Determine the (X, Y) coordinate at the center of the cell enclosing the given text.  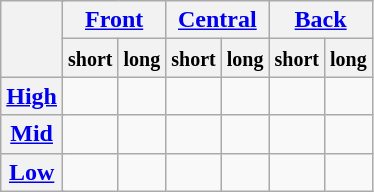
High (32, 96)
Back (320, 20)
Central (218, 20)
Front (114, 20)
Low (32, 172)
Mid (32, 134)
